From the cell containing the given text, extract its center point as (X, Y) coordinate. 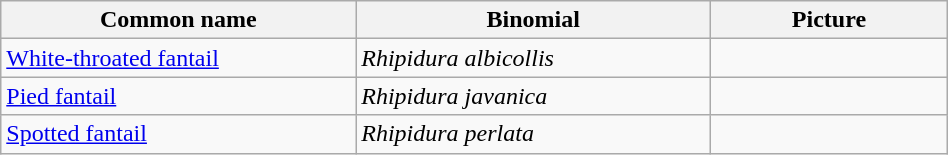
Rhipidura javanica (534, 96)
White-throated fantail (178, 58)
Common name (178, 20)
Pied fantail (178, 96)
Picture (830, 20)
Rhipidura perlata (534, 134)
Binomial (534, 20)
Spotted fantail (178, 134)
Rhipidura albicollis (534, 58)
